For the text-containing cell, return its midpoint in (x, y) coordinate format. 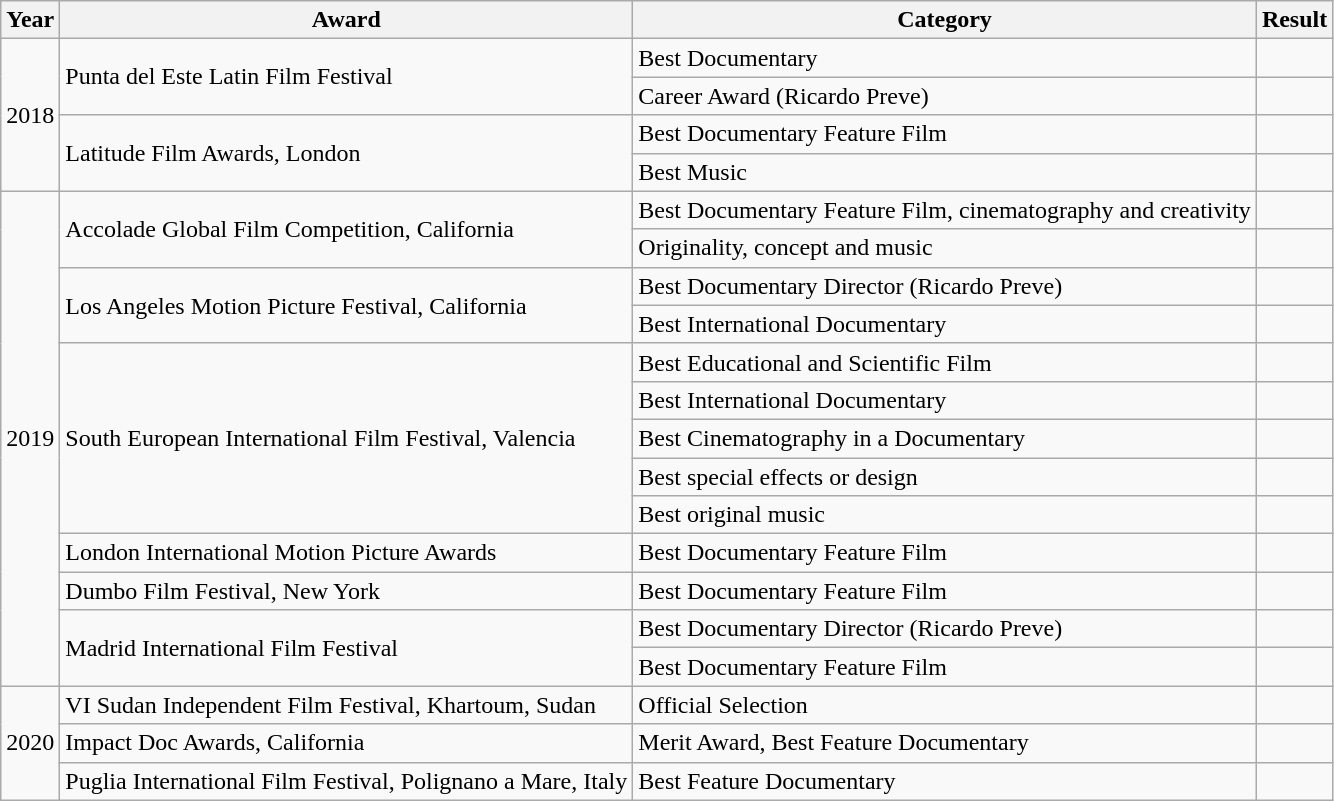
2019 (30, 438)
Best Music (945, 172)
Best Documentary (945, 58)
Year (30, 20)
Category (945, 20)
Impact Doc Awards, California (346, 743)
Official Selection (945, 705)
Punta del Este Latin Film Festival (346, 77)
Best Feature Documentary (945, 781)
Best original music (945, 515)
Latitude Film Awards, London (346, 153)
Result (1294, 20)
Merit Award, Best Feature Documentary (945, 743)
VI Sudan Independent Film Festival, Khartoum, Sudan (346, 705)
Puglia International Film Festival, Polignano a Mare, Italy (346, 781)
Award (346, 20)
Best special effects or design (945, 477)
Originality, concept and music (945, 248)
2020 (30, 743)
London International Motion Picture Awards (346, 553)
Best Documentary Feature Film, cinematography and creativity (945, 210)
Accolade Global Film Competition, California (346, 229)
Career Award (Ricardo Preve) (945, 96)
Los Angeles Motion Picture Festival, California (346, 305)
South European International Film Festival, Valencia (346, 438)
Dumbo Film Festival, New York (346, 591)
Best Cinematography in a Documentary (945, 438)
2018 (30, 115)
Best Educational and Scientific Film (945, 362)
Madrid International Film Festival (346, 648)
